Return the [x, y] coordinate for the center point of the cell that contains the specified text.  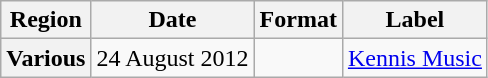
Various [46, 58]
24 August 2012 [172, 58]
Kennis Music [414, 58]
Date [172, 20]
Region [46, 20]
Format [298, 20]
Label [414, 20]
